Pinpoint the cell where the given text exists, returning its [X, Y] midpoint coordinate. 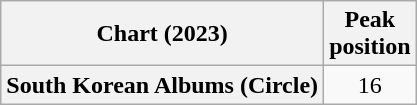
South Korean Albums (Circle) [162, 85]
Chart (2023) [162, 34]
16 [370, 85]
Peakposition [370, 34]
